From the cell containing the given text, extract its center point as (x, y) coordinate. 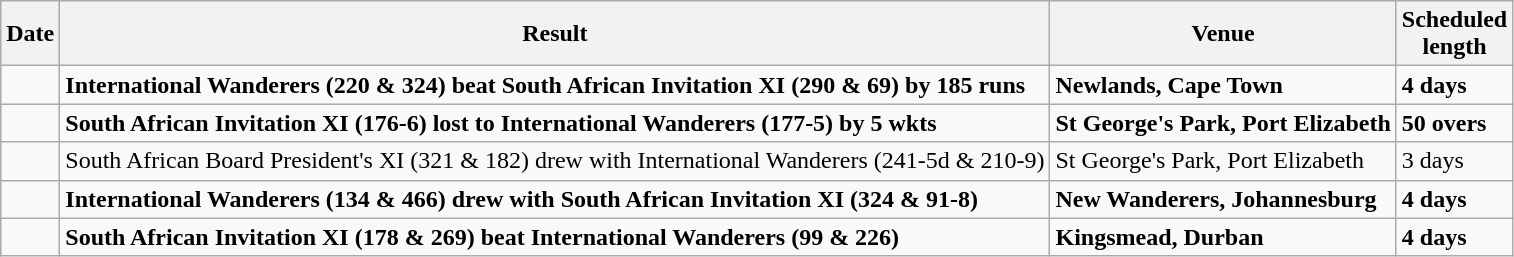
Date (30, 34)
50 overs (1454, 123)
South African Invitation XI (176-6) lost to International Wanderers (177-5) by 5 wkts (555, 123)
South African Invitation XI (178 & 269) beat International Wanderers (99 & 226) (555, 237)
International Wanderers (220 & 324) beat South African Invitation XI (290 & 69) by 185 runs (555, 85)
South African Board President's XI (321 & 182) drew with International Wanderers (241-5d & 210-9) (555, 161)
Newlands, Cape Town (1223, 85)
Kingsmead, Durban (1223, 237)
Scheduledlength (1454, 34)
3 days (1454, 161)
Result (555, 34)
Venue (1223, 34)
International Wanderers (134 & 466) drew with South African Invitation XI (324 & 91-8) (555, 199)
New Wanderers, Johannesburg (1223, 199)
